Provide the (x, y) coordinate of the cell's center where the given text is located.  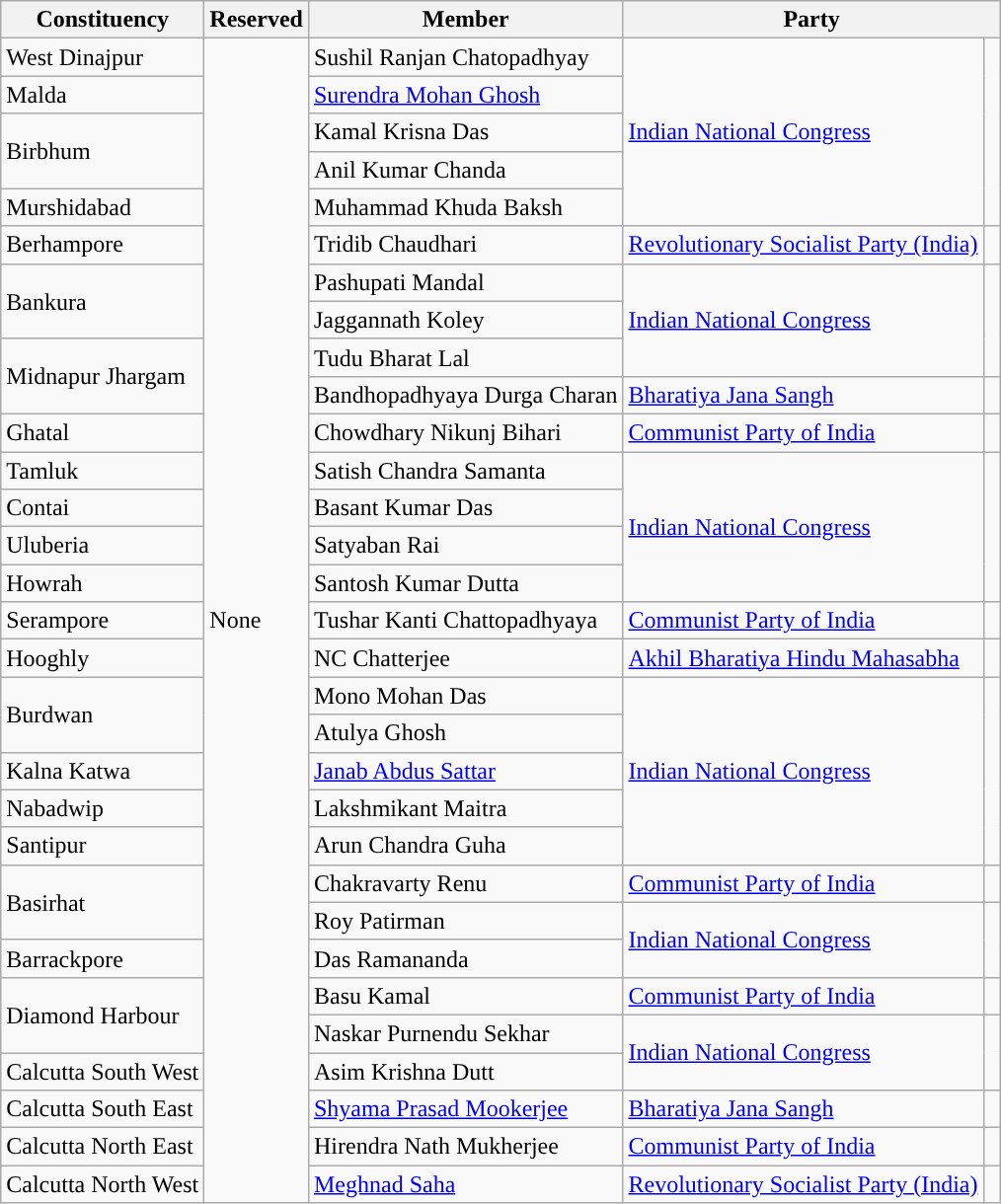
Malda (103, 95)
Murshidabad (103, 207)
Birbhum (103, 151)
Tamluk (103, 471)
Basirhat (103, 902)
Bankura (103, 301)
Chakravarty Renu (466, 883)
Kalna Katwa (103, 771)
Hooghly (103, 658)
Party (811, 20)
Member (466, 20)
Satyaban Rai (466, 546)
Midnapur Jhargam (103, 376)
Burdwan (103, 715)
Ghatal (103, 432)
Pashupati Mandal (466, 282)
Contai (103, 508)
Das Ramananda (466, 958)
Barrackpore (103, 958)
Basant Kumar Das (466, 508)
Sushil Ranjan Chatopadhyay (466, 57)
Atulya Ghosh (466, 733)
Uluberia (103, 546)
Tridib Chaudhari (466, 245)
Muhammad Khuda Baksh (466, 207)
Anil Kumar Chanda (466, 170)
Meghnad Saha (466, 1184)
Serampore (103, 621)
Santipur (103, 846)
Surendra Mohan Ghosh (466, 95)
Janab Abdus Sattar (466, 771)
Santosh Kumar Dutta (466, 583)
Bandhopadhyaya Durga Charan (466, 395)
Naskar Purnendu Sekhar (466, 1033)
Nabadwip (103, 808)
Hirendra Nath Mukherjee (466, 1147)
Lakshmikant Maitra (466, 808)
Diamond Harbour (103, 1015)
Chowdhary Nikunj Bihari (466, 432)
None (257, 621)
Roy Patirman (466, 921)
NC Chatterjee (466, 658)
Akhil Bharatiya Hindu Mahasabha (804, 658)
Calcutta South East (103, 1109)
Howrah (103, 583)
Tudu Bharat Lal (466, 357)
Calcutta South West (103, 1071)
Mono Mohan Das (466, 696)
Constituency (103, 20)
Arun Chandra Guha (466, 846)
West Dinajpur (103, 57)
Calcutta North West (103, 1184)
Berhampore (103, 245)
Satish Chandra Samanta (466, 471)
Basu Kamal (466, 996)
Kamal Krisna Das (466, 132)
Reserved (257, 20)
Tushar Kanti Chattopadhyaya (466, 621)
Jaggannath Koley (466, 320)
Calcutta North East (103, 1147)
Shyama Prasad Mookerjee (466, 1109)
Asim Krishna Dutt (466, 1071)
